Return [X, Y] of the center of cell containing provided text 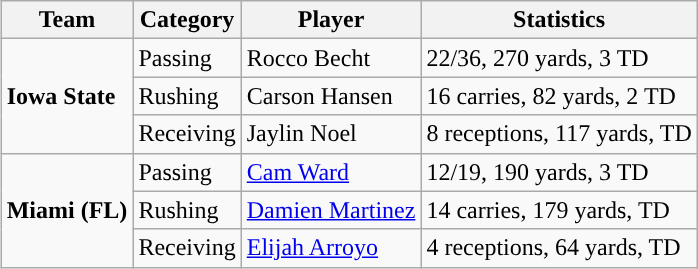
Player [331, 20]
Cam Ward [331, 172]
Jaylin Noel [331, 134]
Statistics [559, 20]
22/36, 270 yards, 3 TD [559, 58]
Rocco Becht [331, 58]
16 carries, 82 yards, 2 TD [559, 96]
Carson Hansen [331, 96]
14 carries, 179 yards, TD [559, 210]
4 receptions, 64 yards, TD [559, 248]
Elijah Arroyo [331, 248]
8 receptions, 117 yards, TD [559, 134]
Iowa State [67, 96]
Team [67, 20]
12/19, 190 yards, 3 TD [559, 172]
Miami (FL) [67, 210]
Category [187, 20]
Damien Martinez [331, 210]
